Scan for the cell matching the given text and deliver its (X, Y) coordinate at center. 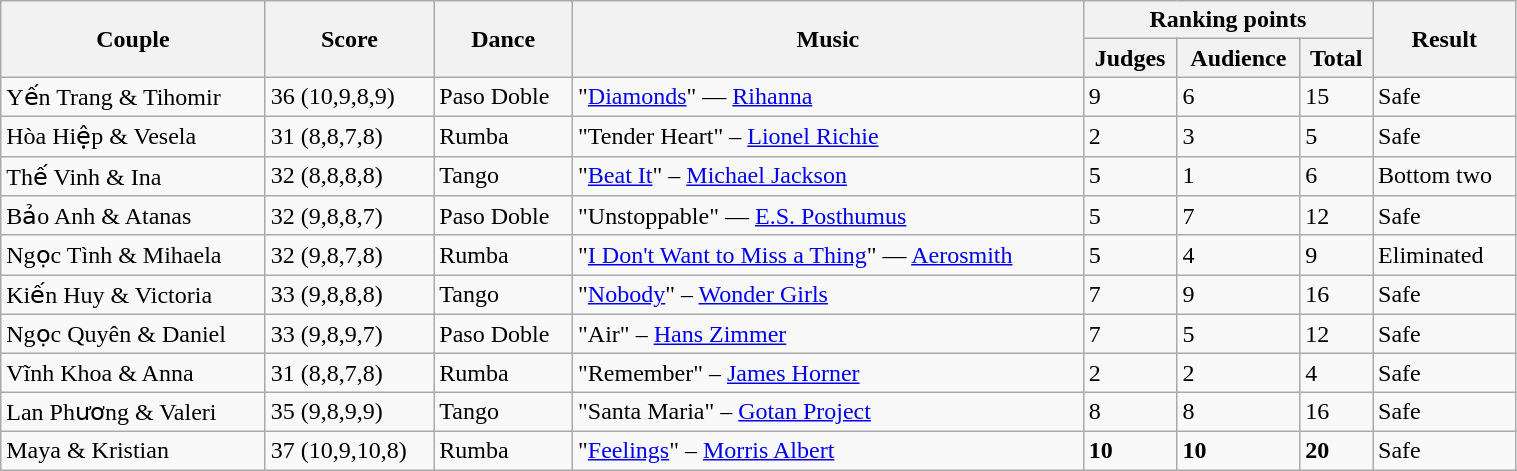
"Feelings" – Morris Albert (828, 450)
Audience (1238, 58)
Kiến Huy & Victoria (133, 295)
Maya & Kristian (133, 450)
Lan Phương & Valeri (133, 412)
"Remember" – James Horner (828, 373)
1 (1238, 176)
32 (8,8,8,8) (350, 176)
"Air" – Hans Zimmer (828, 334)
"I Don't Want to Miss a Thing" — Aerosmith (828, 255)
3 (1238, 136)
"Beat It" – Michael Jackson (828, 176)
"Nobody" – Wonder Girls (828, 295)
"Tender Heart" – Lionel Richie (828, 136)
Ngọc Tình & Mihaela (133, 255)
Score (350, 39)
32 (9,8,7,8) (350, 255)
20 (1336, 450)
Total (1336, 58)
Bottom two (1444, 176)
36 (10,9,8,9) (350, 97)
32 (9,8,8,7) (350, 216)
Thế Vinh & Ina (133, 176)
33 (9,8,8,8) (350, 295)
15 (1336, 97)
Vĩnh Khoa & Anna (133, 373)
Eliminated (1444, 255)
Music (828, 39)
"Santa Maria" – Gotan Project (828, 412)
Judges (1130, 58)
Yến Trang & Tihomir (133, 97)
37 (10,9,10,8) (350, 450)
35 (9,8,9,9) (350, 412)
Couple (133, 39)
Dance (504, 39)
"Unstoppable" — E.S. Posthumus (828, 216)
Ranking points (1228, 20)
Bảo Anh & Atanas (133, 216)
Hòa Hiệp & Vesela (133, 136)
Ngọc Quyên & Daniel (133, 334)
33 (9,8,9,7) (350, 334)
Result (1444, 39)
"Diamonds" — Rihanna (828, 97)
